Scan for the cell matching the given text and deliver its [X, Y] coordinate at center. 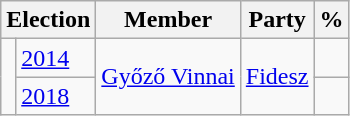
Member [168, 20]
Győző Vinnai [168, 77]
Fidesz [277, 77]
2018 [56, 96]
Election [48, 20]
% [332, 20]
2014 [56, 58]
Party [277, 20]
